Determine the (x, y) coordinate at the center of the cell enclosing the given text.  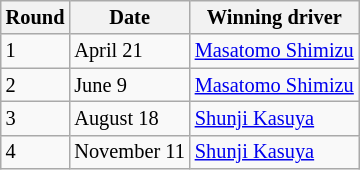
Round (36, 17)
August 18 (129, 118)
November 11 (129, 152)
Winning driver (274, 17)
April 21 (129, 51)
1 (36, 51)
Date (129, 17)
3 (36, 118)
June 9 (129, 85)
2 (36, 85)
4 (36, 152)
